Find where the given text appears and provide that cell's center as (x, y) coordinate. 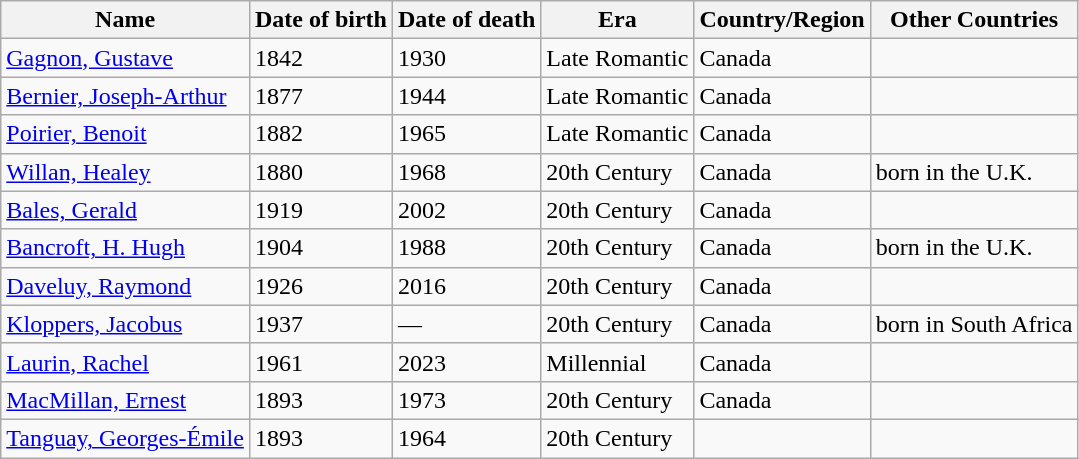
1968 (466, 172)
Laurin, Rachel (126, 362)
Bales, Gerald (126, 210)
Gagnon, Gustave (126, 58)
1880 (320, 172)
Willan, Healey (126, 172)
Bernier, Joseph-Arthur (126, 96)
1882 (320, 134)
1877 (320, 96)
born in South Africa (974, 324)
MacMillan, Ernest (126, 400)
Daveluy, Raymond (126, 286)
2002 (466, 210)
1988 (466, 248)
Tanguay, Georges-Émile (126, 438)
2023 (466, 362)
1964 (466, 438)
Bancroft, H. Hugh (126, 248)
1842 (320, 58)
Other Countries (974, 20)
1904 (320, 248)
1961 (320, 362)
Poirier, Benoit (126, 134)
Millennial (618, 362)
1937 (320, 324)
1973 (466, 400)
Date of death (466, 20)
Name (126, 20)
1930 (466, 58)
1926 (320, 286)
Country/Region (782, 20)
2016 (466, 286)
— (466, 324)
1965 (466, 134)
Date of birth (320, 20)
1919 (320, 210)
Kloppers, Jacobus (126, 324)
Era (618, 20)
1944 (466, 96)
